Capture the cell that displays the provided text and extract its [x, y] central coordinate. 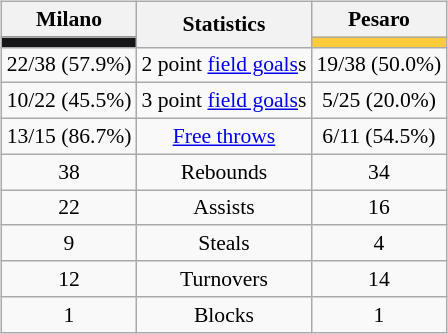
5/25 (20.0%) [378, 101]
10/22 (45.5%) [70, 101]
6/11 (54.5%) [378, 136]
Rebounds [224, 172]
Statistics [224, 24]
Pesaro [378, 19]
Steals [224, 243]
Blocks [224, 314]
12 [70, 279]
13/15 (86.7%) [70, 136]
4 [378, 243]
16 [378, 208]
19/38 (50.0%) [378, 65]
Turnovers [224, 279]
3 point field goalss [224, 101]
9 [70, 243]
Free throws [224, 136]
38 [70, 172]
22 [70, 208]
34 [378, 172]
14 [378, 279]
2 point field goalss [224, 65]
Milano [70, 19]
22/38 (57.9%) [70, 65]
Assists [224, 208]
